Detect which cell encompasses the target text, then output its [X, Y] center coordinate. 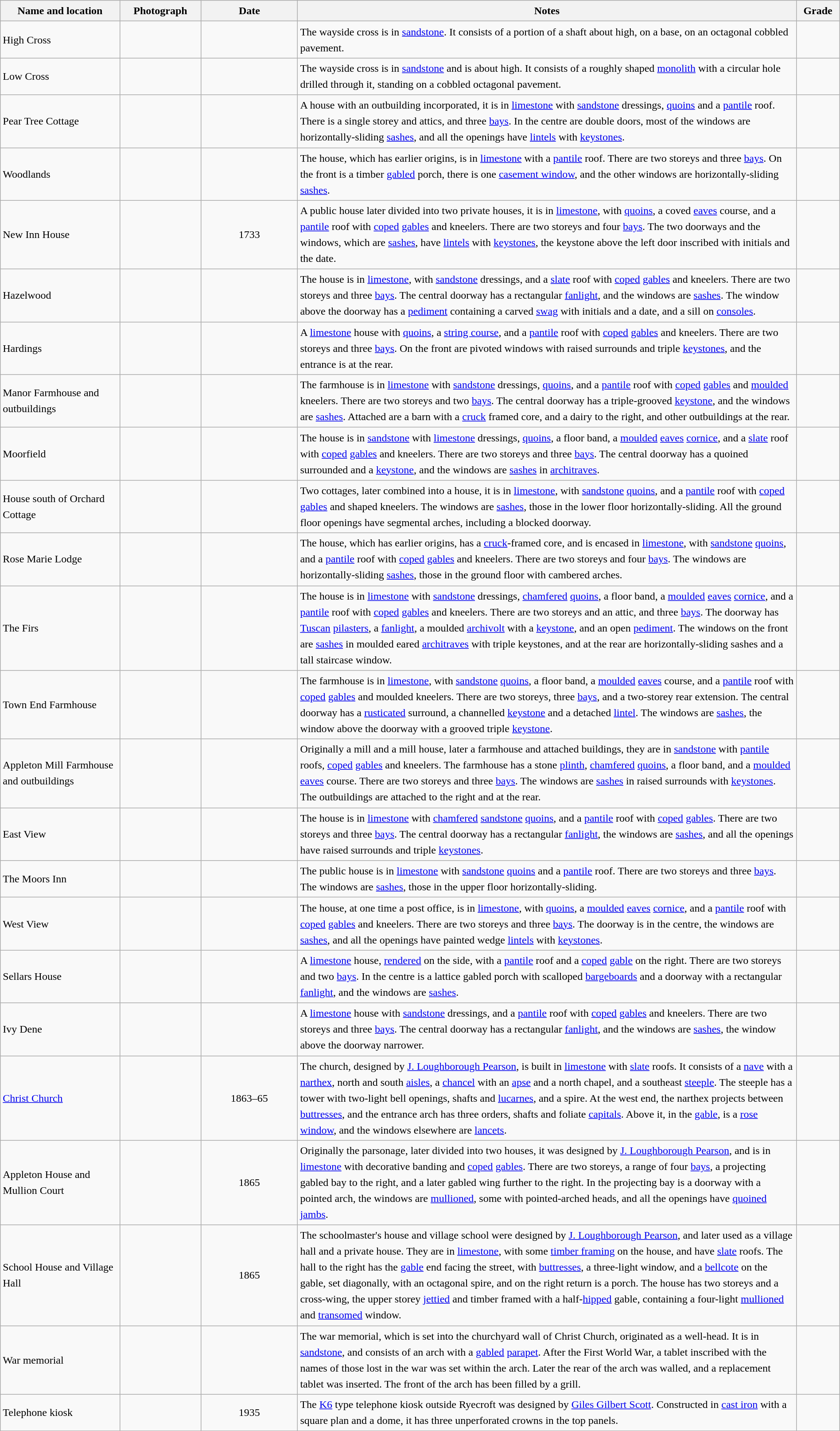
West View [60, 924]
Rose Marie Lodge [60, 559]
Town End Farmhouse [60, 705]
1733 [249, 235]
Christ Church [60, 1098]
Name and location [60, 11]
Sellars House [60, 977]
Photograph [160, 11]
The Moors Inn [60, 879]
Ivy Dene [60, 1029]
Low Cross [60, 76]
Appleton Mill Farmhouse and outbuildings [60, 774]
House south of Orchard Cottage [60, 506]
Hardings [60, 348]
Woodlands [60, 174]
War memorial [60, 1360]
East View [60, 834]
High Cross [60, 40]
School House and Village Hall [60, 1275]
1935 [249, 1413]
Appleton House and Mullion Court [60, 1182]
Manor Farmhouse and outbuildings [60, 401]
Moorfield [60, 454]
Notes [547, 11]
The wayside cross is in sandstone. It consists of a portion of a shaft about high, on a base, on an octagonal cobbled pavement. [547, 40]
1863–65 [249, 1098]
Hazelwood [60, 295]
New Inn House [60, 235]
Telephone kiosk [60, 1413]
Grade [818, 11]
Date [249, 11]
Pear Tree Cottage [60, 121]
The Firs [60, 628]
